Output the (x, y) coordinate of the center of the cell containing the given text.  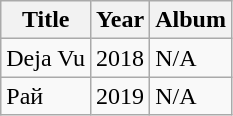
Title (46, 20)
Year (120, 20)
2018 (120, 58)
2019 (120, 96)
Album (191, 20)
Рай (46, 96)
Deja Vu (46, 58)
